Identify which cell holds the provided text, then report its (x, y) central coordinate. 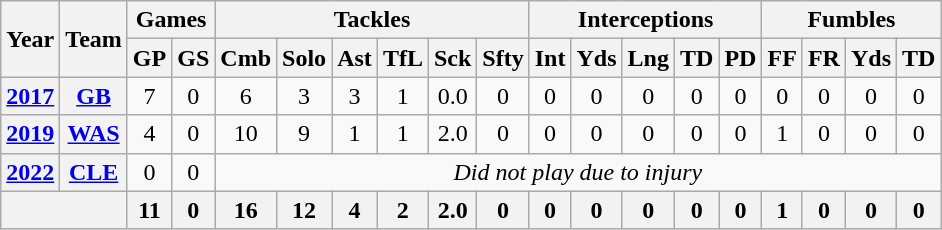
Lng (648, 58)
FF (782, 58)
GP (149, 58)
FR (824, 58)
11 (149, 210)
GB (94, 96)
Team (94, 39)
Fumbles (852, 20)
Year (30, 39)
CLE (94, 172)
10 (246, 134)
2017 (30, 96)
Ast (355, 58)
2 (402, 210)
Did not play due to injury (578, 172)
Cmb (246, 58)
GS (194, 58)
WAS (94, 134)
Solo (304, 58)
6 (246, 96)
Sfty (503, 58)
Games (170, 20)
9 (304, 134)
Tackles (372, 20)
TfL (402, 58)
Sck (452, 58)
7 (149, 96)
2022 (30, 172)
Interceptions (646, 20)
2019 (30, 134)
Int (550, 58)
12 (304, 210)
16 (246, 210)
0.0 (452, 96)
PD (740, 58)
